Capture the cell that displays the provided text and extract its (X, Y) central coordinate. 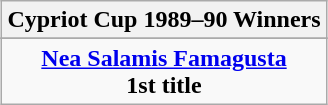
Nea Salamis Famagusta1st title (164, 72)
Cypriot Cup 1989–90 Winners (164, 20)
